Output the [x, y] coordinate of the center of the cell containing the given text.  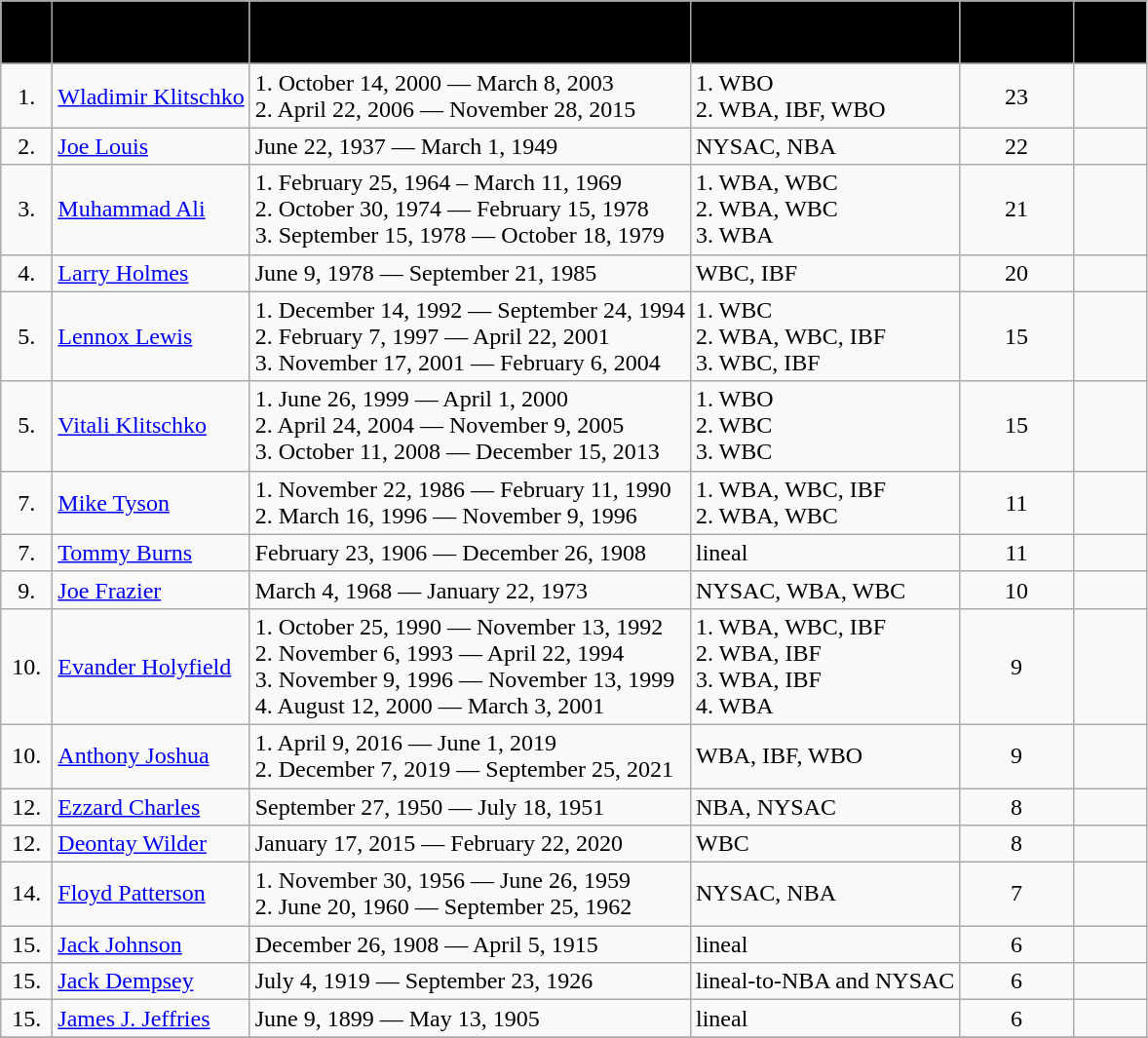
Pos. [27, 33]
1. November 30, 1956 — June 26, 19592. June 20, 1960 — September 25, 1962 [470, 895]
1. WBO2. WBA, IBF, WBO [824, 96]
NBA, NYSAC [824, 806]
December 26, 1908 — April 5, 1915 [470, 944]
9. [27, 590]
WBC, IBF [824, 273]
NYSAC, WBA, WBC [824, 590]
Lennox Lewis [151, 336]
20 [1016, 273]
1. [27, 96]
1. WBC2. WBA, WBC, IBF3. WBC, IBF [824, 336]
June 9, 1899 — May 13, 1905 [470, 1019]
Recognition [824, 33]
WBA, IBF, WBO [824, 756]
Joe Louis [151, 146]
Wladimir Klitschko [151, 96]
1. November 22, 1986 — February 11, 19902. March 16, 1996 — November 9, 1996 [470, 503]
Beaten opponents [1016, 33]
1. December 14, 1992 — September 24, 19942. February 7, 1997 — April 22, 20013. November 17, 2001 — February 6, 2004 [470, 336]
Name [151, 33]
Mike Tyson [151, 503]
Jack Dempsey [151, 981]
Jack Johnson [151, 944]
1. WBA, WBC2. WBA, WBC3. WBA [824, 210]
14. [27, 895]
Tommy Burns [151, 553]
June 22, 1937 — March 1, 1949 [470, 146]
lineal-to-NBA and NYSAC [824, 981]
Joe Frazier [151, 590]
1. June 26, 1999 — April 1, 20002. April 24, 2004 — November 9, 20053. October 11, 2008 — December 15, 2013 [470, 426]
1. April 9, 2016 — June 1, 20192. December 7, 2019 — September 25, 2021 [470, 756]
7 [1016, 895]
22 [1016, 146]
21 [1016, 210]
10 [1016, 590]
1. February 25, 1964 – March 11, 19692. October 30, 1974 — February 15, 19783. September 15, 1978 — October 18, 1979 [470, 210]
Deontay Wilder [151, 844]
July 4, 1919 — September 23, 1926 [470, 981]
March 4, 1968 — January 22, 1973 [470, 590]
1. October 25, 1990 — November 13, 19922. November 6, 1993 — April 22, 19943. November 9, 1996 — November 13, 19994. August 12, 2000 — March 3, 2001 [470, 667]
February 23, 1906 — December 26, 1908 [470, 553]
Muhammad Ali [151, 210]
1. WBA, WBC, IBF2. WBA, WBC [824, 503]
4. [27, 273]
Vitali Klitschko [151, 426]
2. [27, 146]
Floyd Patterson [151, 895]
1. October 14, 2000 — March 8, 20032. April 22, 2006 — November 28, 2015 [470, 96]
June 9, 1978 — September 21, 1985 [470, 273]
1. WBO2. WBC3. WBC [824, 426]
Anthony Joshua [151, 756]
Fights [1109, 33]
1. WBA, WBC, IBF2. WBA, IBF3. WBA, IBF4. WBA [824, 667]
Evander Holyfield [151, 667]
Reign began-ended [470, 33]
3. [27, 210]
Ezzard Charles [151, 806]
23 [1016, 96]
WBC [824, 844]
James J. Jeffries [151, 1019]
September 27, 1950 — July 18, 1951 [470, 806]
January 17, 2015 — February 22, 2020 [470, 844]
Larry Holmes [151, 273]
